Identify which cell holds the provided text, then report its [X, Y] central coordinate. 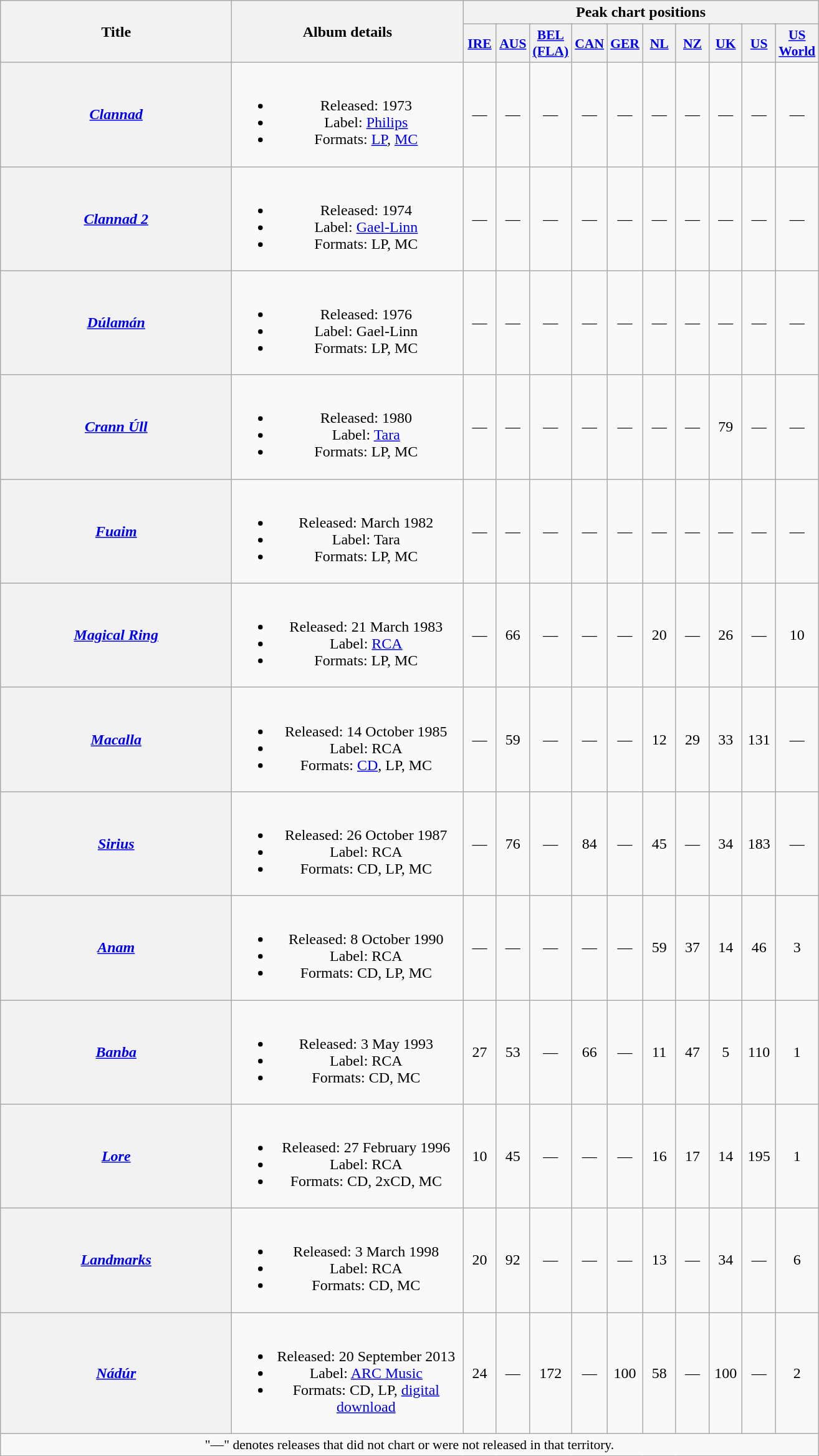
Peak chart positions [641, 12]
Fuaim [116, 531]
Lore [116, 1156]
58 [659, 1373]
183 [759, 843]
84 [590, 843]
"—" denotes releases that did not chart or were not released in that territory. [410, 1445]
172 [551, 1373]
US [759, 44]
27 [480, 1053]
110 [759, 1053]
CAN [590, 44]
92 [512, 1261]
IRE [480, 44]
Nádúr [116, 1373]
GER [625, 44]
Released: 27 February 1996Label: RCAFormats: CD, 2xCD, MC [348, 1156]
Landmarks [116, 1261]
Dúlamán [116, 323]
Anam [116, 948]
13 [659, 1261]
2 [797, 1373]
Released: 1973Label: PhilipsFormats: LP, MC [348, 115]
16 [659, 1156]
NZ [692, 44]
Released: 20 September 2013Label: ARC MusicFormats: CD, LP, digital download [348, 1373]
Released: 21 March 1983Label: RCAFormats: LP, MC [348, 635]
Banba [116, 1053]
Album details [348, 31]
Released: 8 October 1990Label: RCAFormats: CD, LP, MC [348, 948]
33 [726, 740]
11 [659, 1053]
Released: 1980Label: TaraFormats: LP, MC [348, 427]
26 [726, 635]
NL [659, 44]
Released: 1976Label: Gael-LinnFormats: LP, MC [348, 323]
Clannad [116, 115]
Released: 26 October 1987Label: RCAFormats: CD, LP, MC [348, 843]
Released: 3 May 1993Label: RCAFormats: CD, MC [348, 1053]
47 [692, 1053]
UK [726, 44]
12 [659, 740]
US World [797, 44]
5 [726, 1053]
Macalla [116, 740]
Released: 3 March 1998Label: RCAFormats: CD, MC [348, 1261]
131 [759, 740]
Magical Ring [116, 635]
76 [512, 843]
79 [726, 427]
Crann Úll [116, 427]
29 [692, 740]
Clannad 2 [116, 218]
24 [480, 1373]
Released: March 1982Label: TaraFormats: LP, MC [348, 531]
37 [692, 948]
17 [692, 1156]
Title [116, 31]
Released: 1974Label: Gael-LinnFormats: LP, MC [348, 218]
BEL (FLA) [551, 44]
Sirius [116, 843]
3 [797, 948]
53 [512, 1053]
AUS [512, 44]
6 [797, 1261]
46 [759, 948]
195 [759, 1156]
Released: 14 October 1985Label: RCAFormats: CD, LP, MC [348, 740]
